Return the (X, Y) coordinate for the center point of the cell that contains the specified text.  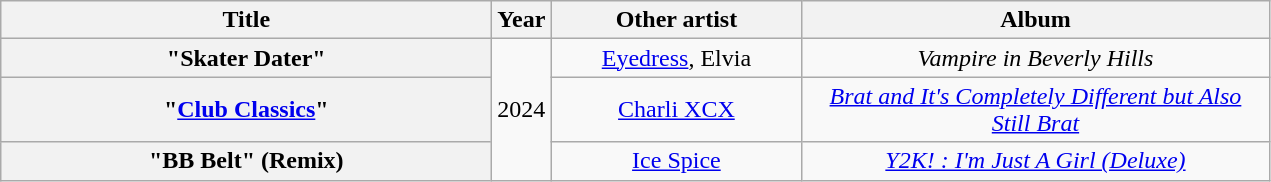
Eyedress, Elvia (676, 58)
"Skater Dater" (246, 58)
Title (246, 20)
Y2K! : I'm Just A Girl (Deluxe) (1036, 161)
Vampire in Beverly Hills (1036, 58)
Charli XCX (676, 110)
Album (1036, 20)
Year (522, 20)
"Club Classics" (246, 110)
Ice Spice (676, 161)
Brat and It's Completely Different but Also Still Brat (1036, 110)
2024 (522, 110)
Other artist (676, 20)
"BB Belt" (Remix) (246, 161)
